From the cell containing the given text, extract its center point as [x, y] coordinate. 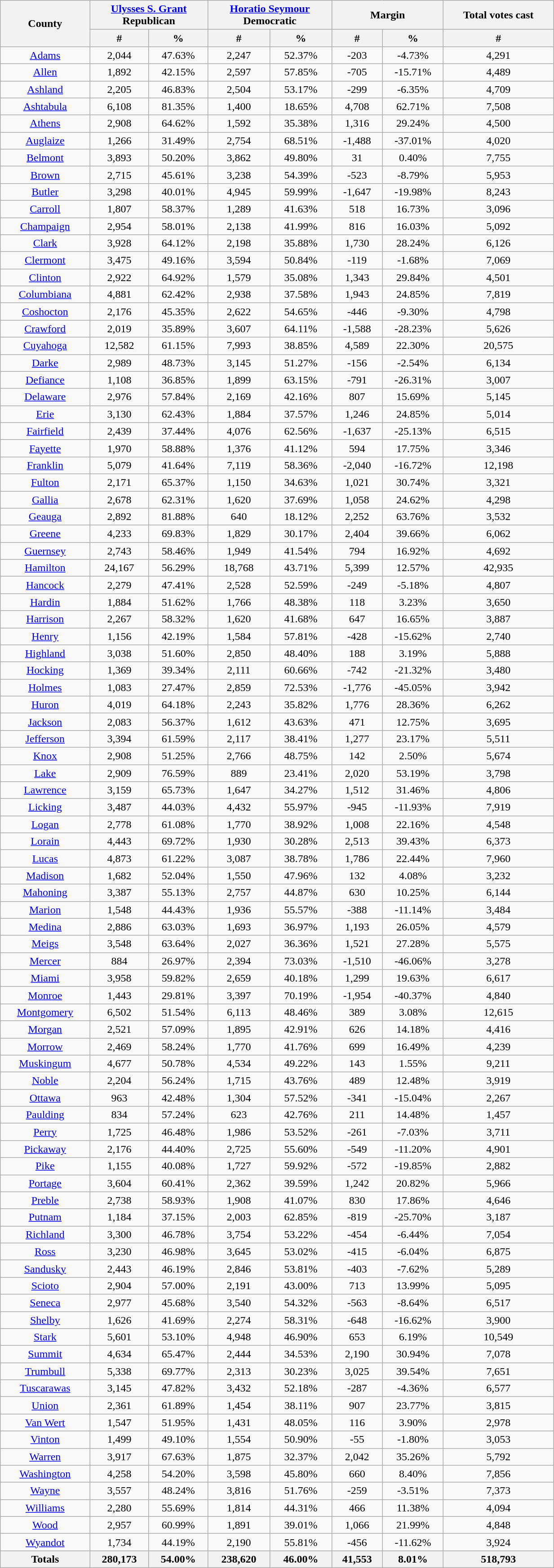
23.41% [301, 773]
2,279 [120, 585]
2,439 [120, 431]
2,715 [120, 175]
14.48% [413, 1115]
7,919 [499, 807]
6,262 [499, 705]
27.28% [413, 944]
Williams [45, 1508]
4,709 [499, 89]
-19.98% [413, 192]
2,989 [120, 363]
2,521 [120, 1029]
Wyandot [45, 1542]
22.44% [413, 859]
653 [358, 1337]
Butler [45, 192]
7,819 [499, 295]
23.17% [413, 739]
4,708 [358, 106]
53.52% [301, 1132]
-6.35% [413, 89]
Totals [45, 1559]
-11.14% [413, 910]
45.68% [178, 1303]
-25.13% [413, 431]
41.69% [178, 1320]
26.05% [413, 927]
1,943 [358, 295]
12.75% [413, 722]
1,400 [239, 106]
1,246 [358, 414]
61.59% [178, 739]
3,087 [239, 859]
Hamilton [45, 568]
35.38% [301, 123]
5,092 [499, 226]
50.84% [301, 260]
62.56% [301, 431]
16.73% [413, 209]
2,882 [499, 1166]
54.20% [178, 1474]
51.95% [178, 1423]
1,108 [120, 380]
65.37% [178, 482]
Paulding [45, 1115]
12.48% [413, 1081]
41,553 [358, 1559]
16.03% [413, 226]
47.96% [301, 876]
45.61% [178, 175]
2,978 [499, 1423]
46.83% [178, 89]
18,768 [239, 568]
3,815 [499, 1405]
Knox [45, 756]
3.90% [413, 1423]
40.18% [301, 978]
3,548 [120, 944]
12,582 [120, 346]
Mahoning [45, 893]
1,715 [239, 1081]
40.01% [178, 192]
3,238 [239, 175]
2,042 [358, 1457]
3,958 [120, 978]
55.81% [301, 1542]
Cuyahoga [45, 346]
46.00% [301, 1559]
30.74% [413, 482]
794 [358, 551]
29.84% [413, 277]
2,362 [239, 1183]
2,738 [120, 1200]
5,953 [499, 175]
2,504 [239, 89]
1,548 [120, 910]
1,892 [120, 72]
Clermont [45, 260]
3,607 [239, 329]
Ross [45, 1251]
1,949 [239, 551]
8,243 [499, 192]
-4.73% [413, 55]
35.89% [178, 329]
2,027 [239, 944]
36.36% [301, 944]
1,908 [239, 1200]
1,734 [120, 1542]
51.25% [178, 756]
Auglaize [45, 141]
1,021 [358, 482]
1.55% [413, 1064]
Washington [45, 1474]
3,487 [120, 807]
65.47% [178, 1354]
63.64% [178, 944]
-572 [358, 1166]
4,692 [499, 551]
Ashland [45, 89]
46.48% [178, 1132]
Highland [45, 653]
4,500 [499, 123]
58.01% [178, 226]
518 [358, 209]
10,549 [499, 1337]
1,547 [120, 1423]
52.04% [178, 876]
28.24% [413, 243]
52.59% [301, 585]
4,501 [499, 277]
58.31% [301, 1320]
69.83% [178, 534]
37.69% [301, 500]
44.19% [178, 1542]
11.38% [413, 1508]
Lawrence [45, 790]
1,193 [358, 927]
3,475 [120, 260]
61.22% [178, 859]
31.46% [413, 790]
1,875 [239, 1457]
59.92% [301, 1166]
3,598 [239, 1474]
5,014 [499, 414]
44.87% [301, 893]
6,144 [499, 893]
-15.62% [413, 636]
Brown [45, 175]
3,924 [499, 1542]
2,003 [239, 1217]
2,204 [120, 1081]
-19.85% [413, 1166]
1,369 [120, 670]
3,594 [239, 260]
Greene [45, 534]
-45.05% [413, 687]
39.01% [301, 1525]
4,489 [499, 72]
Fayette [45, 448]
4,432 [239, 807]
1,277 [358, 739]
-415 [358, 1251]
Stark [45, 1337]
55.97% [301, 807]
Summit [45, 1354]
1,150 [239, 482]
660 [358, 1474]
1,786 [358, 859]
10.25% [413, 893]
43.76% [301, 1081]
3,928 [120, 243]
24,167 [120, 568]
2,117 [239, 739]
-26.31% [413, 380]
626 [358, 1029]
3,397 [239, 995]
41.99% [301, 226]
1,986 [239, 1132]
1,431 [239, 1423]
43.63% [301, 722]
2,725 [239, 1149]
54.65% [301, 312]
4,873 [120, 859]
-261 [358, 1132]
Hancock [45, 585]
26.97% [178, 961]
-25.70% [413, 1217]
-648 [358, 1320]
Horatio SeymourDemocratic [270, 15]
4,646 [499, 1200]
16.92% [413, 551]
3,650 [499, 602]
1,693 [239, 927]
62.42% [178, 295]
68.51% [301, 141]
471 [358, 722]
1,592 [239, 123]
17.86% [413, 1200]
51.62% [178, 602]
118 [358, 602]
1,612 [239, 722]
12,615 [499, 1012]
34.53% [301, 1354]
5,626 [499, 329]
2,280 [120, 1508]
4,798 [499, 312]
Margin [388, 15]
2,469 [120, 1047]
Lucas [45, 859]
Hardin [45, 602]
30.17% [301, 534]
53.81% [301, 1268]
-119 [358, 260]
2,444 [239, 1354]
62.43% [178, 414]
2,044 [120, 55]
54.00% [178, 1559]
40.08% [178, 1166]
51.27% [301, 363]
-1.68% [413, 260]
4,416 [499, 1029]
-1,488 [358, 141]
2,019 [120, 329]
2,904 [120, 1286]
7,373 [499, 1491]
6,108 [120, 106]
43.00% [301, 1286]
280,173 [120, 1559]
1,579 [239, 277]
37.44% [178, 431]
-8.64% [413, 1303]
7,508 [499, 106]
4,020 [499, 141]
3,159 [120, 790]
Allen [45, 72]
Jefferson [45, 739]
64.92% [178, 277]
21.99% [413, 1525]
58.88% [178, 448]
60.66% [301, 670]
Madison [45, 876]
1,083 [120, 687]
-1,637 [358, 431]
41.63% [301, 209]
37.57% [301, 414]
55.69% [178, 1508]
2,020 [358, 773]
1,443 [120, 995]
36.85% [178, 380]
50.20% [178, 158]
Union [45, 1405]
2,859 [239, 687]
56.24% [178, 1081]
54.39% [301, 175]
55.60% [301, 1149]
41.68% [301, 619]
2,846 [239, 1268]
61.08% [178, 824]
29.24% [413, 123]
1,008 [358, 824]
Ottawa [45, 1098]
13.99% [413, 1286]
1,936 [239, 910]
132 [358, 876]
-1.80% [413, 1440]
3,816 [239, 1491]
188 [358, 653]
2,740 [499, 636]
4,848 [499, 1525]
-8.79% [413, 175]
34.27% [301, 790]
44.31% [301, 1508]
830 [358, 1200]
Miami [45, 978]
64.62% [178, 123]
1,316 [358, 123]
70.19% [301, 995]
Preble [45, 1200]
44.43% [178, 910]
5,399 [358, 568]
45.35% [178, 312]
630 [358, 893]
1,891 [239, 1525]
834 [120, 1115]
2,659 [239, 978]
3.23% [413, 602]
5,289 [499, 1268]
640 [239, 517]
57.85% [301, 72]
Crawford [45, 329]
2,191 [239, 1286]
2,922 [120, 277]
2,954 [120, 226]
62.71% [413, 106]
2,909 [120, 773]
Logan [45, 824]
30.94% [413, 1354]
37.58% [301, 295]
Huron [45, 705]
1,727 [239, 1166]
4,806 [499, 790]
3,278 [499, 961]
807 [358, 397]
41.07% [301, 1200]
64.11% [301, 329]
-341 [358, 1098]
63.76% [413, 517]
46.90% [301, 1337]
-9.30% [413, 312]
4,019 [120, 705]
Guernsey [45, 551]
4,534 [239, 1064]
39.54% [413, 1371]
1,058 [358, 500]
Adams [45, 55]
-3.51% [413, 1491]
2,111 [239, 670]
699 [358, 1047]
38.92% [301, 824]
38.11% [301, 1405]
Champaign [45, 226]
57.24% [178, 1115]
20,575 [499, 346]
64.12% [178, 243]
6,617 [499, 978]
3,532 [499, 517]
Sandusky [45, 1268]
2,361 [120, 1405]
3,230 [120, 1251]
Tuscarawas [45, 1388]
2,394 [239, 961]
34.63% [301, 482]
4,948 [239, 1337]
23.77% [413, 1405]
816 [358, 226]
4,094 [499, 1508]
2,597 [239, 72]
42.76% [301, 1115]
-549 [358, 1149]
6,113 [239, 1012]
Carroll [45, 209]
3,862 [239, 158]
63.15% [301, 380]
61.15% [178, 346]
1,299 [358, 978]
4,840 [499, 995]
56.37% [178, 722]
-705 [358, 72]
64.18% [178, 705]
Pike [45, 1166]
49.80% [301, 158]
30.23% [301, 1371]
41.76% [301, 1047]
2,243 [239, 705]
16.49% [413, 1047]
3,484 [499, 910]
57.84% [178, 397]
1,829 [239, 534]
8.01% [413, 1559]
-428 [358, 636]
7,993 [239, 346]
2,138 [239, 226]
Muskingum [45, 1064]
42.16% [301, 397]
4,258 [120, 1474]
41.12% [301, 448]
Meigs [45, 944]
211 [358, 1115]
-21.32% [413, 670]
-1,776 [358, 687]
5,601 [120, 1337]
2,754 [239, 141]
Wood [45, 1525]
49.16% [178, 260]
47.82% [178, 1388]
1,457 [499, 1115]
41.54% [301, 551]
2,757 [239, 893]
12,198 [499, 465]
5,888 [499, 653]
72.53% [301, 687]
2,171 [120, 482]
42.48% [178, 1098]
19.63% [413, 978]
1,499 [120, 1440]
37.15% [178, 1217]
-6.04% [413, 1251]
1,242 [358, 1183]
Montgomery [45, 1012]
1,682 [120, 876]
2,766 [239, 756]
2,205 [120, 89]
5,145 [499, 397]
907 [358, 1405]
65.73% [178, 790]
142 [358, 756]
52.37% [301, 55]
4,579 [499, 927]
3,025 [358, 1371]
48.38% [301, 602]
-5.18% [413, 585]
39.59% [301, 1183]
Delaware [45, 397]
6,373 [499, 841]
48.05% [301, 1423]
48.46% [301, 1012]
Noble [45, 1081]
623 [239, 1115]
Portage [45, 1183]
54.32% [301, 1303]
1,730 [358, 243]
4,291 [499, 55]
2,247 [239, 55]
6,502 [120, 1012]
42.15% [178, 72]
Lorain [45, 841]
-40.37% [413, 995]
-454 [358, 1234]
55.13% [178, 893]
44.40% [178, 1149]
Putnam [45, 1217]
3,645 [239, 1251]
647 [358, 619]
4,589 [358, 346]
35.82% [301, 705]
51.60% [178, 653]
81.88% [178, 517]
2,977 [120, 1303]
Perry [45, 1132]
49.22% [301, 1064]
3,798 [499, 773]
3,557 [120, 1491]
50.78% [178, 1064]
52.18% [301, 1388]
Lake [45, 773]
16.65% [413, 619]
-55 [358, 1440]
1,343 [358, 277]
2,404 [358, 534]
3,942 [499, 687]
-4.36% [413, 1388]
53.17% [301, 89]
3,480 [499, 670]
14.18% [413, 1029]
1,289 [239, 209]
59.99% [301, 192]
4,807 [499, 585]
2,678 [120, 500]
116 [358, 1423]
2,886 [120, 927]
-388 [358, 910]
32.37% [301, 1457]
-203 [358, 55]
2,622 [239, 312]
Medina [45, 927]
1,584 [239, 636]
3,917 [120, 1457]
County [45, 23]
-2.54% [413, 363]
2,083 [120, 722]
39.34% [178, 670]
Hocking [45, 670]
4,548 [499, 824]
42,935 [499, 568]
35.08% [301, 277]
60.99% [178, 1525]
518,793 [499, 1559]
3,321 [499, 482]
-456 [358, 1542]
38.85% [301, 346]
81.35% [178, 106]
Holmes [45, 687]
2.50% [413, 756]
22.30% [413, 346]
2,513 [358, 841]
Vinton [45, 1440]
48.24% [178, 1491]
48.75% [301, 756]
1,899 [239, 380]
4,901 [499, 1149]
57.00% [178, 1286]
46.78% [178, 1234]
6,517 [499, 1303]
Columbiana [45, 295]
1,155 [120, 1166]
69.72% [178, 841]
1,725 [120, 1132]
1,066 [358, 1525]
4,239 [499, 1047]
Jackson [45, 722]
38.41% [301, 739]
1,184 [120, 1217]
27.47% [178, 687]
43.71% [301, 568]
4,881 [120, 295]
-15.04% [413, 1098]
2,850 [239, 653]
62.85% [301, 1217]
2,198 [239, 243]
2,957 [120, 1525]
35.88% [301, 243]
3,394 [120, 739]
29.81% [178, 995]
Athens [45, 123]
18.12% [301, 517]
Gallia [45, 500]
1,521 [358, 944]
30.28% [301, 841]
Belmont [45, 158]
5,079 [120, 465]
2,274 [239, 1320]
4,076 [239, 431]
67.63% [178, 1457]
-156 [358, 363]
6,126 [499, 243]
7,960 [499, 859]
Warren [45, 1457]
3,711 [499, 1132]
3,604 [120, 1183]
62.31% [178, 500]
Harrison [45, 619]
-37.01% [413, 141]
1,512 [358, 790]
Fulton [45, 482]
53.19% [413, 773]
73.03% [301, 961]
3,754 [239, 1234]
7,054 [499, 1234]
Mercer [45, 961]
4,443 [120, 841]
6.19% [413, 1337]
0.40% [413, 158]
5,966 [499, 1183]
58.37% [178, 209]
76.59% [178, 773]
1,766 [239, 602]
2,976 [120, 397]
-11.20% [413, 1149]
-11.93% [413, 807]
35.26% [413, 1457]
24.62% [413, 500]
-1,588 [358, 329]
Darke [45, 363]
-945 [358, 807]
Franklin [45, 465]
20.82% [413, 1183]
8.40% [413, 1474]
39.43% [413, 841]
1,156 [120, 636]
18.65% [301, 106]
1,626 [120, 1320]
57.09% [178, 1029]
3,232 [499, 876]
-2,040 [358, 465]
489 [358, 1081]
3,096 [499, 209]
-1,647 [358, 192]
3.19% [413, 653]
41.64% [178, 465]
-819 [358, 1217]
-742 [358, 670]
61.89% [178, 1405]
53.10% [178, 1337]
28.36% [413, 705]
42.91% [301, 1029]
6,134 [499, 363]
4.08% [413, 876]
39.66% [413, 534]
-16.72% [413, 465]
58.93% [178, 1200]
1,930 [239, 841]
Trumbull [45, 1371]
-11.62% [413, 1542]
69.77% [178, 1371]
15.69% [413, 397]
42.19% [178, 636]
3,038 [120, 653]
2,743 [120, 551]
5,511 [499, 739]
Shelby [45, 1320]
31.49% [178, 141]
7,078 [499, 1354]
-523 [358, 175]
594 [358, 448]
1,550 [239, 876]
6,062 [499, 534]
49.10% [178, 1440]
7,856 [499, 1474]
-16.62% [413, 1320]
45.80% [301, 1474]
Richland [45, 1234]
-1,954 [358, 995]
Seneca [45, 1303]
Defiance [45, 380]
Geauga [45, 517]
5,575 [499, 944]
1,807 [120, 209]
44.03% [178, 807]
51.76% [301, 1491]
3,300 [120, 1234]
59.82% [178, 978]
4,945 [239, 192]
143 [358, 1064]
2,313 [239, 1371]
-28.23% [413, 329]
5,674 [499, 756]
-6.44% [413, 1234]
889 [239, 773]
9,211 [499, 1064]
7,651 [499, 1371]
3,387 [120, 893]
884 [120, 961]
3,900 [499, 1320]
58.46% [178, 551]
Clark [45, 243]
4,634 [120, 1354]
-7.62% [413, 1268]
1,776 [358, 705]
48.73% [178, 363]
-15.71% [413, 72]
53.22% [301, 1234]
3,919 [499, 1081]
57.52% [301, 1098]
Morgan [45, 1029]
-403 [358, 1268]
-791 [358, 380]
3.08% [413, 1012]
47.63% [178, 55]
57.81% [301, 636]
2,892 [120, 517]
Wayne [45, 1491]
-259 [358, 1491]
4,677 [120, 1064]
3,887 [499, 619]
1,376 [239, 448]
58.32% [178, 619]
48.40% [301, 653]
12.57% [413, 568]
-1,510 [358, 961]
-446 [358, 312]
56.29% [178, 568]
466 [358, 1508]
Marion [45, 910]
4,298 [499, 500]
-7.03% [413, 1132]
-287 [358, 1388]
3,540 [239, 1303]
7,119 [239, 465]
53.02% [301, 1251]
Morrow [45, 1047]
Fairfield [45, 431]
238,620 [239, 1559]
22.16% [413, 824]
Licking [45, 807]
5,792 [499, 1457]
5,095 [499, 1286]
2,778 [120, 824]
55.57% [301, 910]
6,875 [499, 1251]
3,007 [499, 380]
3,346 [499, 448]
-46.06% [413, 961]
Ashtabula [45, 106]
1,970 [120, 448]
2,169 [239, 397]
2,938 [239, 295]
963 [120, 1098]
2,443 [120, 1268]
3,298 [120, 192]
38.78% [301, 859]
3,053 [499, 1440]
17.75% [413, 448]
3,695 [499, 722]
2,252 [358, 517]
47.41% [178, 585]
60.41% [178, 1183]
Pickaway [45, 1149]
Clinton [45, 277]
Scioto [45, 1286]
Monroe [45, 995]
1,304 [239, 1098]
7,069 [499, 260]
3,187 [499, 1217]
Total votes cast [499, 15]
46.19% [178, 1268]
1,814 [239, 1508]
46.98% [178, 1251]
-299 [358, 89]
Coshocton [45, 312]
7,755 [499, 158]
Van Wert [45, 1423]
51.54% [178, 1012]
4,233 [120, 534]
1,647 [239, 790]
2,528 [239, 585]
5,338 [120, 1371]
713 [358, 1286]
58.36% [301, 465]
36.97% [301, 927]
58.24% [178, 1047]
-563 [358, 1303]
31 [358, 158]
-249 [358, 585]
Henry [45, 636]
1,266 [120, 141]
389 [358, 1012]
3,893 [120, 158]
3,130 [120, 414]
3,432 [239, 1388]
63.03% [178, 927]
1,895 [239, 1029]
Ulysses S. GrantRepublican [149, 15]
Erie [45, 414]
1,454 [239, 1405]
6,577 [499, 1388]
1,554 [239, 1440]
6,515 [499, 431]
50.90% [301, 1440]
